Scan for the cell matching the given text and deliver its (x, y) coordinate at center. 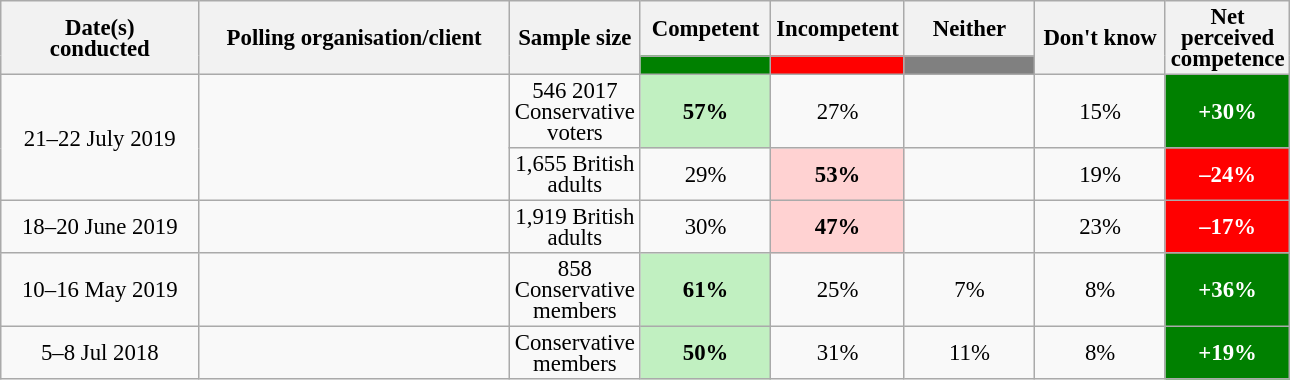
Polling organisation/client (354, 38)
29% (706, 174)
21–22 July 2019 (100, 138)
Incompetent (838, 28)
31% (838, 354)
Competent (706, 28)
11% (970, 354)
+30% (1227, 112)
27% (838, 112)
+36% (1227, 290)
–24% (1227, 174)
10–16 May 2019 (100, 290)
30% (706, 228)
1,655 British adults (574, 174)
53% (838, 174)
Net perceived competence (1227, 38)
Sample size (574, 38)
23% (1100, 228)
–17% (1227, 228)
61% (706, 290)
50% (706, 354)
18–20 June 2019 (100, 228)
Neither (970, 28)
858 Conservative members (574, 290)
Conservative members (574, 354)
1,919 British adults (574, 228)
19% (1100, 174)
7% (970, 290)
25% (838, 290)
57% (706, 112)
Date(s)conducted (100, 38)
5–8 Jul 2018 (100, 354)
546 2017 Conservative voters (574, 112)
15% (1100, 112)
Don't know (1100, 38)
+19% (1227, 354)
47% (838, 228)
